Identify which cell holds the provided text, then report its (x, y) central coordinate. 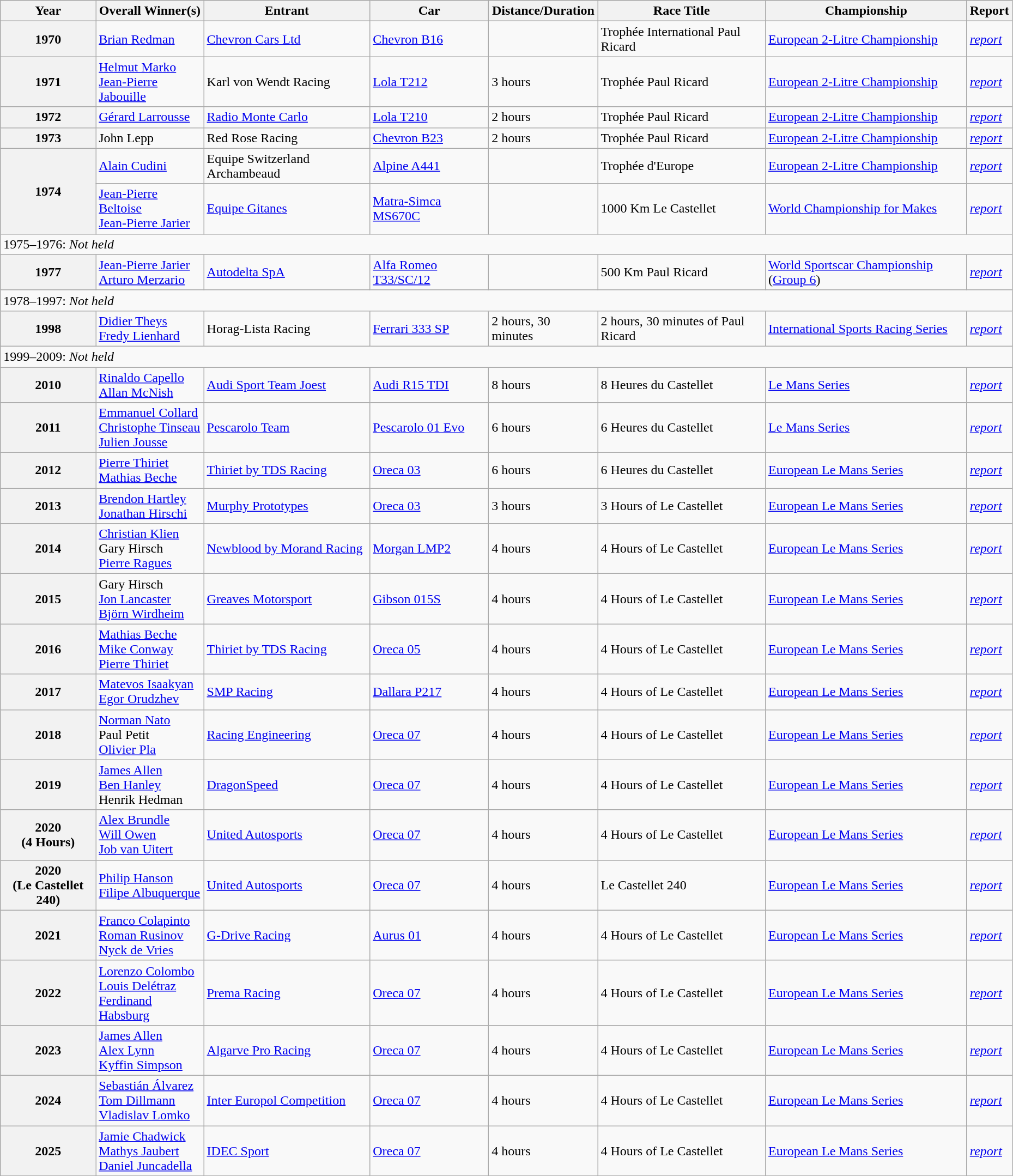
1972 (48, 117)
Jean-Pierre Jarier Arturo Merzario (150, 272)
Chevron B23 (429, 138)
1971 (48, 82)
1978–1997: Not held (507, 300)
DragonSpeed (287, 785)
3 Hours of Le Castellet (682, 506)
2022 (48, 993)
2019 (48, 785)
G-Drive Racing (287, 935)
Pierre Thiriet Mathias Beche (150, 471)
Horag-Lista Racing (287, 328)
Philip Hanson Filipe Albuquerque (150, 885)
2012 (48, 471)
Radio Monte Carlo (287, 117)
Karl von Wendt Racing (287, 82)
Didier Theys Fredy Lienhard (150, 328)
Lola T210 (429, 117)
Inter Europol Competition (287, 1100)
Ferrari 333 SP (429, 328)
2011 (48, 428)
Matevos Isaakyan Egor Orudzhev (150, 692)
Trophée International Paul Ricard (682, 39)
Norman Nato Paul Petit Olivier Pla (150, 735)
2023 (48, 1050)
Equipe Gitanes (287, 209)
1975–1976: Not held (507, 244)
Le Castellet 240 (682, 885)
Emmanuel Collard Christophe Tinseau Julien Jousse (150, 428)
Helmut Marko Jean-Pierre Jabouille (150, 82)
James Allen Ben Hanley Henrik Hedman (150, 785)
John Lepp (150, 138)
Gibson 015S (429, 599)
Gary Hirsch Jon Lancaster Björn Wirdheim (150, 599)
Audi R15 TDI (429, 385)
Pescarolo Team (287, 428)
1974 (48, 191)
Year (48, 11)
Lorenzo Colombo Louis Delétraz Ferdinand Habsburg (150, 993)
IDEC Sport (287, 1151)
Audi Sport Team Joest (287, 385)
Chevron B16 (429, 39)
James Allen Alex Lynn Kyffin Simpson (150, 1050)
Gérard Larrousse (150, 117)
2021 (48, 935)
1999–2009: Not held (507, 356)
Sebastián Álvarez Tom Dillmann Vladislav Lomko (150, 1100)
Rinaldo Capello Allan McNish (150, 385)
8 hours (543, 385)
Brian Redman (150, 39)
2024 (48, 1100)
Greaves Motorsport (287, 599)
2020(4 Hours) (48, 835)
1970 (48, 39)
1973 (48, 138)
Pescarolo 01 Evo (429, 428)
SMP Racing (287, 692)
Lola T212 (429, 82)
Championship (866, 11)
Christian Klien Gary Hirsch Pierre Ragues (150, 549)
Racing Engineering (287, 735)
2018 (48, 735)
2 hours, 30 minutes (543, 328)
Race Title (682, 11)
Oreca 05 (429, 649)
1998 (48, 328)
2013 (48, 506)
2014 (48, 549)
Equipe Switzerland Archambeaud (287, 166)
2025 (48, 1151)
1977 (48, 272)
500 Km Paul Ricard (682, 272)
8 Heures du Castellet (682, 385)
International Sports Racing Series (866, 328)
Matra-Simca MS670C (429, 209)
Overall Winner(s) (150, 11)
Alain Cudini (150, 166)
2 hours, 30 minutes of Paul Ricard (682, 328)
Red Rose Racing (287, 138)
Alfa Romeo T33/SC/12 (429, 272)
2017 (48, 692)
Alex Brundle Will Owen Job van Uitert (150, 835)
Prema Racing (287, 993)
Chevron Cars Ltd (287, 39)
World Sportscar Championship (Group 6) (866, 272)
Murphy Prototypes (287, 506)
Car (429, 11)
Entrant (287, 11)
Distance/Duration (543, 11)
Dallara P217 (429, 692)
Trophée d'Europe (682, 166)
1000 Km Le Castellet (682, 209)
2010 (48, 385)
Mathias Beche Mike Conway Pierre Thiriet (150, 649)
Report (990, 11)
Jamie Chadwick Mathys Jaubert Daniel Juncadella (150, 1151)
2016 (48, 649)
Jean-Pierre Beltoise Jean-Pierre Jarier (150, 209)
Autodelta SpA (287, 272)
Morgan LMP2 (429, 549)
Alpine A441 (429, 166)
2020(Le Castellet 240) (48, 885)
World Championship for Makes (866, 209)
Newblood by Morand Racing (287, 549)
Brendon Hartley Jonathan Hirschi (150, 506)
Aurus 01 (429, 935)
Franco Colapinto Roman Rusinov Nyck de Vries (150, 935)
2015 (48, 599)
Algarve Pro Racing (287, 1050)
